Detect which cell encompasses the target text, then output its (X, Y) center coordinate. 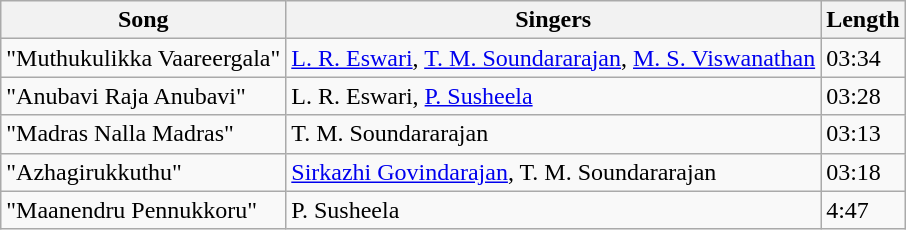
L. R. Eswari, P. Susheela (554, 96)
"Madras Nalla Madras" (144, 134)
03:34 (863, 58)
Song (144, 20)
03:18 (863, 172)
"Muthukulikka Vaareergala" (144, 58)
T. M. Soundararajan (554, 134)
03:13 (863, 134)
03:28 (863, 96)
"Maanendru Pennukkoru" (144, 210)
Singers (554, 20)
Sirkazhi Govindarajan, T. M. Soundararajan (554, 172)
L. R. Eswari, T. M. Soundararajan, M. S. Viswanathan (554, 58)
4:47 (863, 210)
"Anubavi Raja Anubavi" (144, 96)
Length (863, 20)
"Azhagirukkuthu" (144, 172)
P. Susheela (554, 210)
